Locate the cell with the specified text and output its (X, Y) center coordinate. 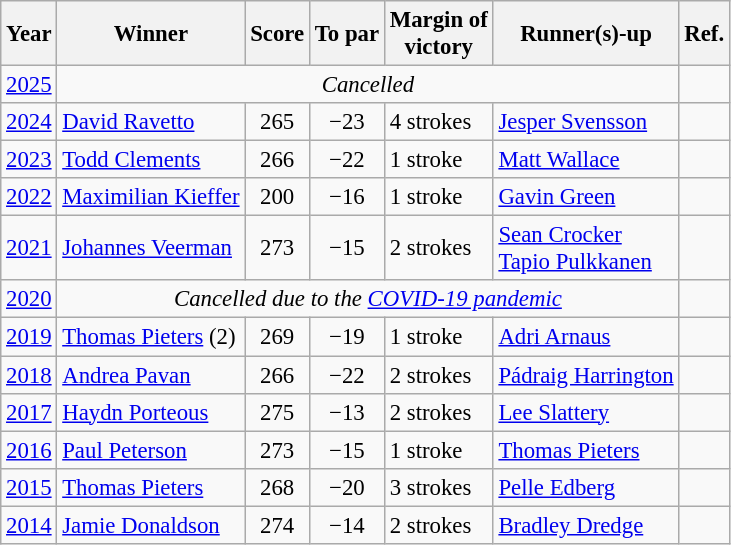
−13 (346, 412)
−19 (346, 337)
Gavin Green (586, 197)
3 strokes (438, 487)
Maximilian Kieffer (151, 197)
Winner (151, 34)
Matt Wallace (586, 160)
Haydn Porteous (151, 412)
269 (278, 337)
Year (29, 34)
−20 (346, 487)
Cancelled (368, 85)
Lee Slattery (586, 412)
Paul Peterson (151, 450)
Jamie Donaldson (151, 525)
−23 (346, 122)
2014 (29, 525)
Adri Arnaus (586, 337)
−16 (346, 197)
265 (278, 122)
Runner(s)-up (586, 34)
Sean Crocker Tapio Pulkkanen (586, 248)
Andrea Pavan (151, 375)
Bradley Dredge (586, 525)
2021 (29, 248)
2025 (29, 85)
David Ravetto (151, 122)
Cancelled due to the COVID-19 pandemic (368, 299)
Ref. (704, 34)
2020 (29, 299)
Johannes Veerman (151, 248)
2017 (29, 412)
Thomas Pieters (2) (151, 337)
200 (278, 197)
2015 (29, 487)
To par (346, 34)
268 (278, 487)
Pádraig Harrington (586, 375)
Margin ofvictory (438, 34)
−14 (346, 525)
2018 (29, 375)
2023 (29, 160)
275 (278, 412)
2022 (29, 197)
2024 (29, 122)
2019 (29, 337)
Score (278, 34)
Todd Clements (151, 160)
274 (278, 525)
Jesper Svensson (586, 122)
Pelle Edberg (586, 487)
4 strokes (438, 122)
2016 (29, 450)
